Provide the [x, y] coordinate of the cell's center where the given text is located.  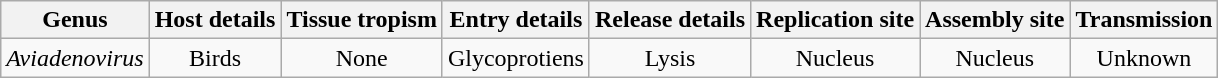
Tissue tropism [362, 20]
Birds [215, 58]
Aviadenovirus [75, 58]
Glycoprotiens [516, 58]
Lysis [670, 58]
Entry details [516, 20]
Host details [215, 20]
Transmission [1144, 20]
Assembly site [995, 20]
Unknown [1144, 58]
Replication site [836, 20]
Genus [75, 20]
Release details [670, 20]
None [362, 58]
